Identify which cell holds the provided text, then report its [X, Y] central coordinate. 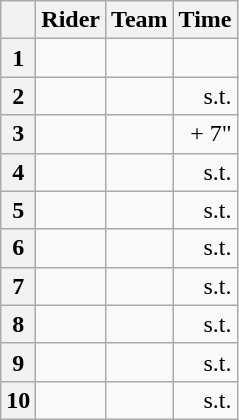
Time [205, 20]
4 [18, 172]
8 [18, 324]
7 [18, 286]
1 [18, 58]
5 [18, 210]
10 [18, 400]
3 [18, 134]
Rider [71, 20]
6 [18, 248]
+ 7" [205, 134]
Team [140, 20]
9 [18, 362]
2 [18, 96]
